Identify which cell holds the provided text, then report its (X, Y) central coordinate. 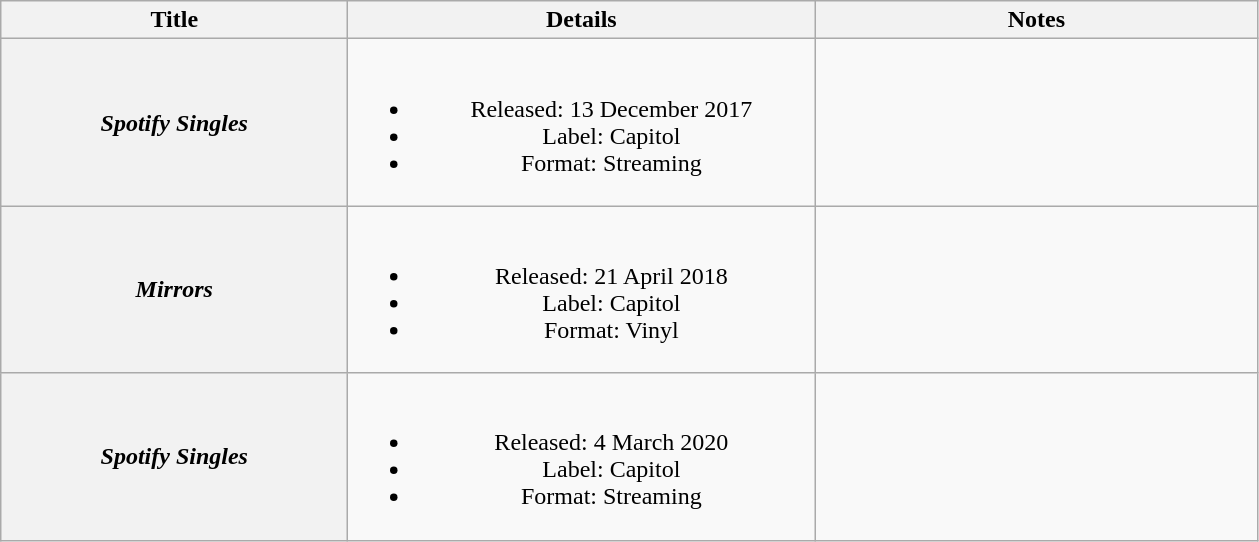
Released: 4 March 2020Label: CapitolFormat: Streaming (582, 456)
Title (174, 20)
Released: 13 December 2017Label: CapitolFormat: Streaming (582, 122)
Notes (1036, 20)
Released: 21 April 2018Label: CapitolFormat: Vinyl (582, 290)
Mirrors (174, 290)
Details (582, 20)
